Find where the given text appears and provide that cell's center as (X, Y) coordinate. 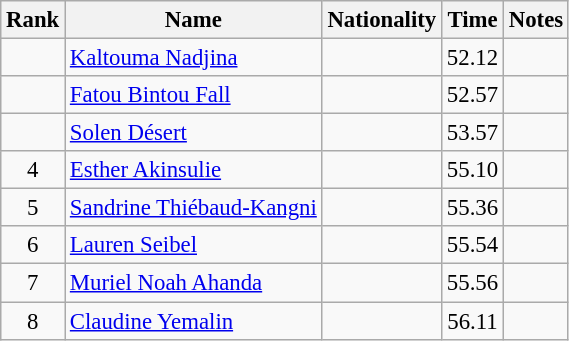
Time (473, 20)
Rank (33, 20)
Nationality (382, 20)
Lauren Seibel (194, 245)
52.57 (473, 95)
Esther Akinsulie (194, 170)
55.36 (473, 208)
Fatou Bintou Fall (194, 95)
Notes (536, 20)
55.54 (473, 245)
7 (33, 283)
55.56 (473, 283)
5 (33, 208)
Name (194, 20)
56.11 (473, 321)
Sandrine Thiébaud-Kangni (194, 208)
4 (33, 170)
55.10 (473, 170)
Muriel Noah Ahanda (194, 283)
6 (33, 245)
8 (33, 321)
Kaltouma Nadjina (194, 58)
52.12 (473, 58)
53.57 (473, 133)
Solen Désert (194, 133)
Claudine Yemalin (194, 321)
